For the text-containing cell, return its midpoint in (X, Y) coordinate format. 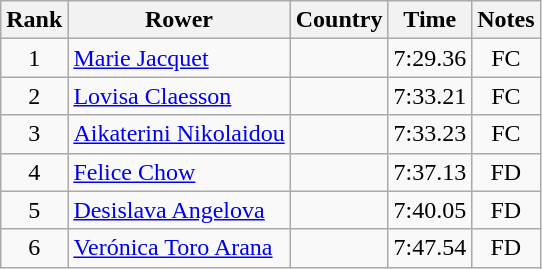
Rank (34, 20)
3 (34, 134)
6 (34, 248)
Time (430, 20)
4 (34, 172)
7:33.21 (430, 96)
Felice Chow (179, 172)
Notes (506, 20)
7:40.05 (430, 210)
7:37.13 (430, 172)
Desislava Angelova (179, 210)
Lovisa Claesson (179, 96)
Marie Jacquet (179, 58)
2 (34, 96)
Country (339, 20)
Verónica Toro Arana (179, 248)
Rower (179, 20)
7:47.54 (430, 248)
7:33.23 (430, 134)
Aikaterini Nikolaidou (179, 134)
7:29.36 (430, 58)
1 (34, 58)
5 (34, 210)
